Scan for the cell matching the given text and deliver its (x, y) coordinate at center. 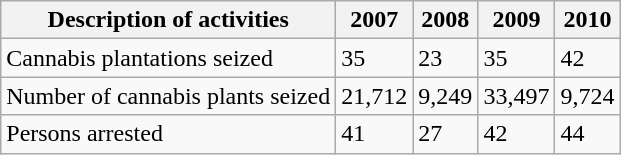
Cannabis plantations seized (168, 58)
Description of activities (168, 20)
Number of cannabis plants seized (168, 96)
27 (446, 134)
33,497 (516, 96)
9,249 (446, 96)
41 (374, 134)
21,712 (374, 96)
2009 (516, 20)
23 (446, 58)
2007 (374, 20)
2008 (446, 20)
Persons arrested (168, 134)
9,724 (588, 96)
44 (588, 134)
2010 (588, 20)
